From the cell containing the given text, extract its center point as [x, y] coordinate. 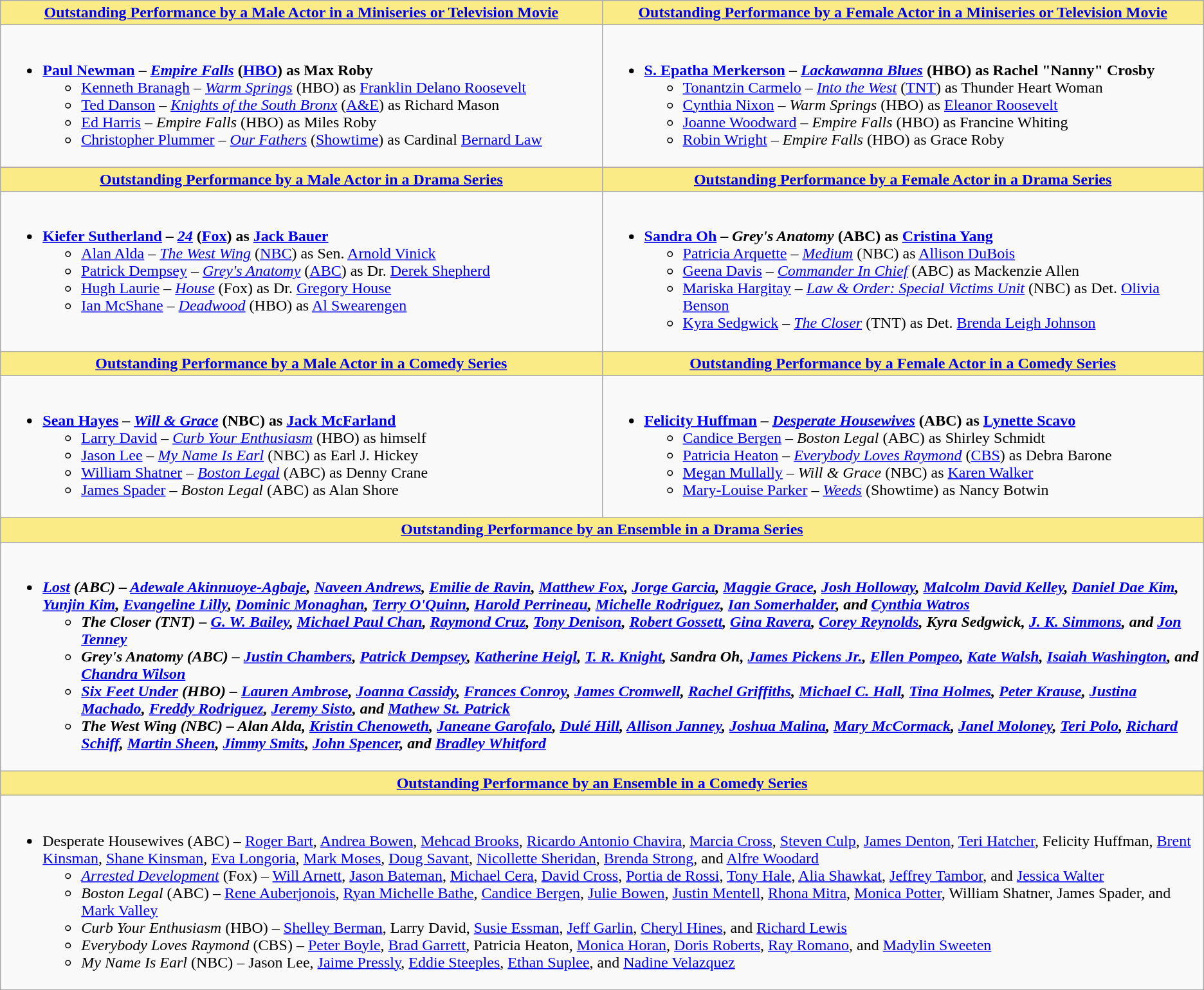
Outstanding Performance by a Male Actor in a Miniseries or Television Movie [301, 13]
Outstanding Performance by a Male Actor in a Comedy Series [301, 363]
Outstanding Performance by an Ensemble in a Comedy Series [602, 783]
Outstanding Performance by a Female Actor in a Miniseries or Television Movie [903, 13]
Outstanding Performance by a Female Actor in a Drama Series [903, 179]
Outstanding Performance by an Ensemble in a Drama Series [602, 530]
Outstanding Performance by a Female Actor in a Comedy Series [903, 363]
Outstanding Performance by a Male Actor in a Drama Series [301, 179]
